For the text-containing cell, return its midpoint in [x, y] coordinate format. 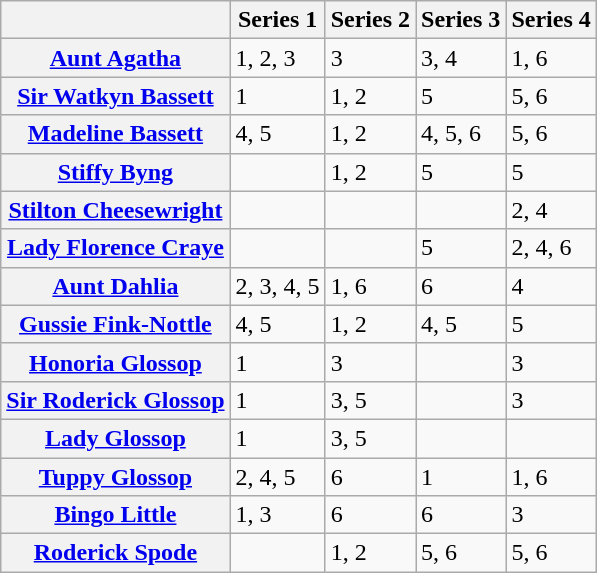
Lady Glossop [116, 438]
Gussie Fink-Nottle [116, 324]
2, 4, 6 [551, 248]
Tuppy Glossop [116, 477]
Stiffy Byng [116, 172]
3, 4 [461, 58]
2, 4 [551, 210]
Sir Watkyn Bassett [116, 96]
Series 1 [278, 20]
Roderick Spode [116, 553]
Lady Florence Craye [116, 248]
Series 2 [370, 20]
Bingo Little [116, 515]
1, 3 [278, 515]
Series 4 [551, 20]
2, 4, 5 [278, 477]
1, 2, 3 [278, 58]
Series 3 [461, 20]
Madeline Bassett [116, 134]
Honoria Glossop [116, 362]
4 [551, 286]
Sir Roderick Glossop [116, 400]
Aunt Agatha [116, 58]
4, 5, 6 [461, 134]
Stilton Cheesewright [116, 210]
2, 3, 4, 5 [278, 286]
Aunt Dahlia [116, 286]
